Search for the cell housing the specified text and yield its (X, Y) center coordinate. 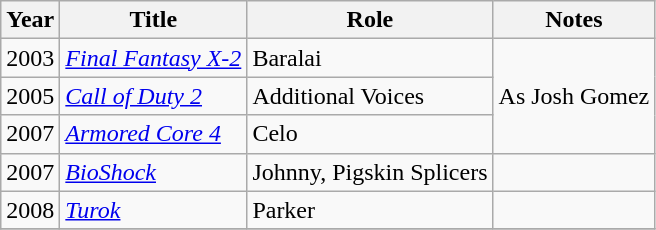
Parker (370, 210)
Baralai (370, 58)
Title (154, 20)
As Josh Gomez (574, 96)
2005 (30, 96)
Call of Duty 2 (154, 96)
Final Fantasy X-2 (154, 58)
Johnny, Pigskin Splicers (370, 172)
2008 (30, 210)
Notes (574, 20)
Celo (370, 134)
BioShock (154, 172)
Role (370, 20)
Armored Core 4 (154, 134)
Additional Voices (370, 96)
Turok (154, 210)
Year (30, 20)
2003 (30, 58)
